Output the [x, y] coordinate of the center of the cell containing the given text.  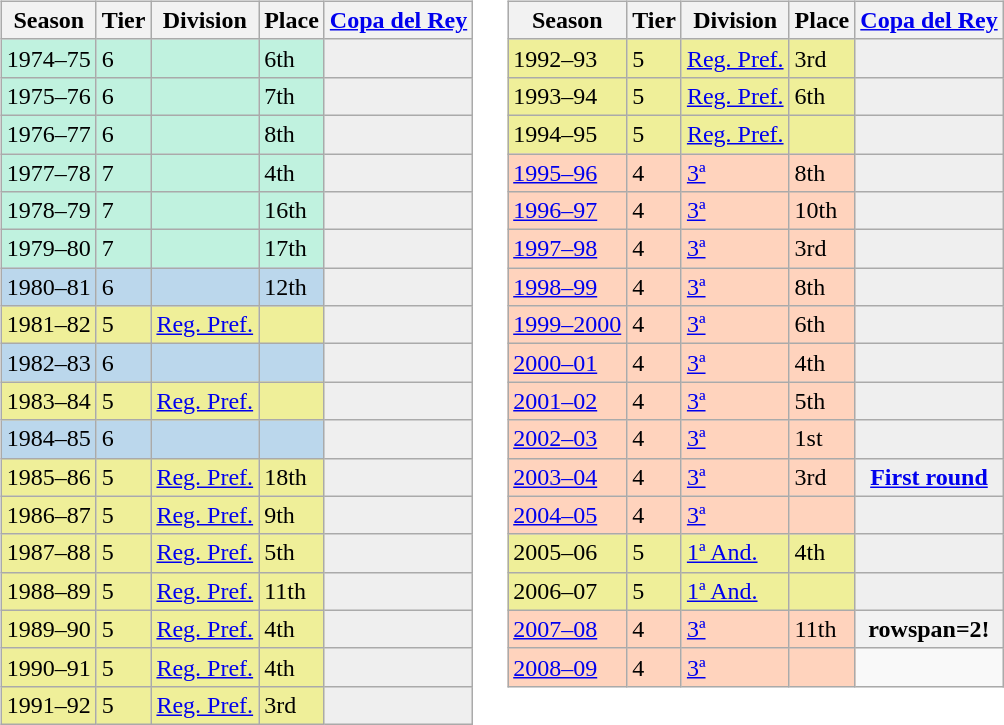
1998–99 [568, 287]
1983–84 [48, 401]
17th [292, 249]
18th [292, 477]
1st [822, 439]
First round [929, 477]
1981–82 [48, 325]
1982–83 [48, 363]
2003–04 [568, 477]
1994–95 [568, 134]
2001–02 [568, 401]
1992–93 [568, 58]
10th [822, 211]
1979–80 [48, 249]
2006–07 [568, 591]
rowspan=2! [929, 629]
1989–90 [48, 629]
1975–76 [48, 96]
2002–03 [568, 439]
1996–97 [568, 211]
1991–92 [48, 705]
16th [292, 211]
2005–06 [568, 553]
1985–86 [48, 477]
2008–09 [568, 667]
1977–78 [48, 173]
1993–94 [568, 96]
1987–88 [48, 553]
9th [292, 515]
1990–91 [48, 667]
12th [292, 287]
1997–98 [568, 249]
1986–87 [48, 515]
2007–08 [568, 629]
1978–79 [48, 211]
1980–81 [48, 287]
2000–01 [568, 363]
1974–75 [48, 58]
1999–2000 [568, 325]
1988–89 [48, 591]
1995–96 [568, 173]
2004–05 [568, 515]
1976–77 [48, 134]
1984–85 [48, 439]
7th [292, 96]
